From the cell containing the given text, extract its center point as [X, Y] coordinate. 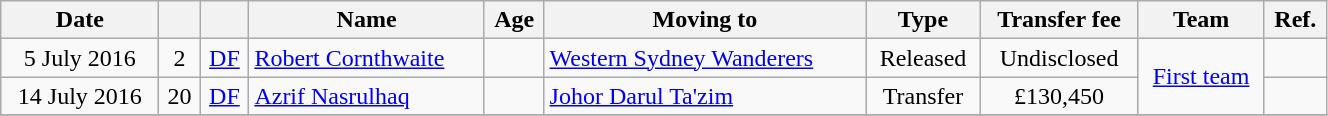
Undisclosed [1059, 58]
Transfer fee [1059, 20]
Azrif Nasrulhaq [366, 96]
Ref. [1295, 20]
Type [923, 20]
14 July 2016 [80, 96]
Robert Cornthwaite [366, 58]
2 [180, 58]
Age [514, 20]
Johor Darul Ta'zim [705, 96]
£130,450 [1059, 96]
5 July 2016 [80, 58]
Date [80, 20]
Team [1201, 20]
20 [180, 96]
Western Sydney Wanderers [705, 58]
Released [923, 58]
First team [1201, 77]
Name [366, 20]
Moving to [705, 20]
Transfer [923, 96]
